Locate the cell with the specified text and output its [X, Y] center coordinate. 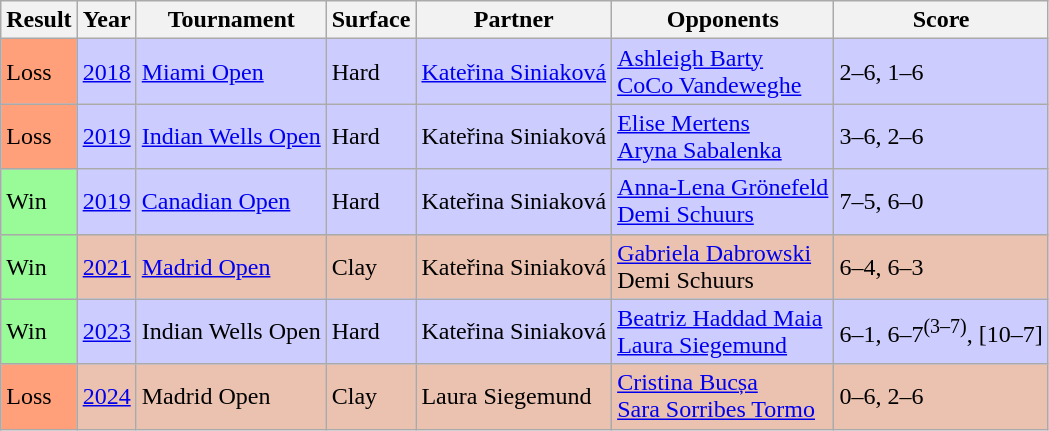
Beatriz Haddad Maia Laura Siegemund [723, 332]
Canadian Open [231, 202]
3–6, 2–6 [941, 136]
Ashleigh Barty CoCo Vandeweghe [723, 72]
Elise Mertens Aryna Sabalenka [723, 136]
Partner [514, 20]
Score [941, 20]
2024 [106, 396]
Miami Open [231, 72]
Opponents [723, 20]
0–6, 2–6 [941, 396]
Gabriela Dabrowski Demi Schuurs [723, 266]
2–6, 1–6 [941, 72]
Result [39, 20]
Surface [371, 20]
6–1, 6–7(3–7), [10–7] [941, 332]
7–5, 6–0 [941, 202]
2018 [106, 72]
2021 [106, 266]
Laura Siegemund [514, 396]
2023 [106, 332]
Anna-Lena Grönefeld Demi Schuurs [723, 202]
Tournament [231, 20]
Year [106, 20]
6–4, 6–3 [941, 266]
Cristina Bucșa Sara Sorribes Tormo [723, 396]
